Scan for the cell matching the given text and deliver its (x, y) coordinate at center. 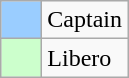
Captain (85, 20)
Libero (85, 58)
